Identify which cell holds the provided text, then report its [x, y] central coordinate. 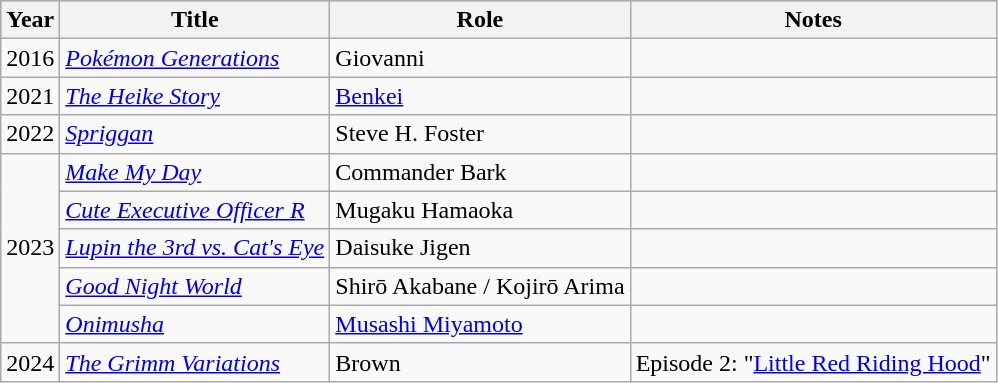
Benkei [480, 96]
Notes [813, 20]
The Grimm Variations [195, 362]
Title [195, 20]
Musashi Miyamoto [480, 324]
Spriggan [195, 134]
2024 [30, 362]
Good Night World [195, 286]
The Heike Story [195, 96]
2022 [30, 134]
Year [30, 20]
Steve H. Foster [480, 134]
2023 [30, 248]
Cute Executive Officer R [195, 210]
2016 [30, 58]
Episode 2: "Little Red Riding Hood" [813, 362]
Mugaku Hamaoka [480, 210]
Onimusha [195, 324]
Commander Bark [480, 172]
2021 [30, 96]
Make My Day [195, 172]
Shirō Akabane / Kojirō Arima [480, 286]
Daisuke Jigen [480, 248]
Brown [480, 362]
Role [480, 20]
Lupin the 3rd vs. Cat's Eye [195, 248]
Pokémon Generations [195, 58]
Giovanni [480, 58]
